Determine the [x, y] coordinate at the center of the cell enclosing the given text.  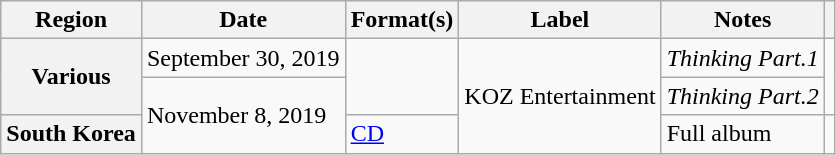
Various [72, 77]
September 30, 2019 [243, 58]
Full album [742, 134]
Notes [742, 20]
Date [243, 20]
Label [560, 20]
Region [72, 20]
Thinking Part.1 [742, 58]
November 8, 2019 [243, 115]
CD [402, 134]
Format(s) [402, 20]
South Korea [72, 134]
Thinking Part.2 [742, 96]
KOZ Entertainment [560, 96]
